Output the [X, Y] coordinate of the center of the cell containing the given text.  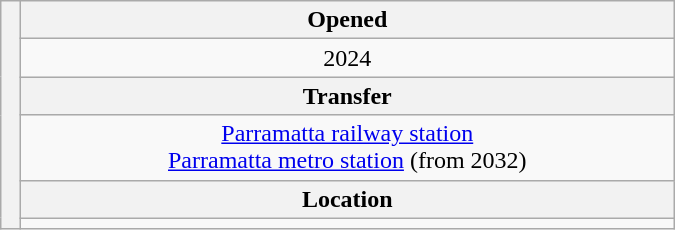
Transfer [347, 96]
Parramatta railway stationParramatta metro station (from 2032) [347, 148]
Location [347, 199]
Opened [347, 20]
2024 [347, 58]
